Scan for the cell matching the given text and deliver its (x, y) coordinate at center. 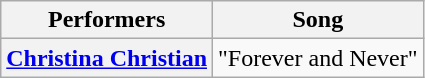
Song (318, 20)
Performers (107, 20)
Christina Christian (107, 58)
"Forever and Never" (318, 58)
